Pinpoint the cell where the given text exists, returning its (x, y) midpoint coordinate. 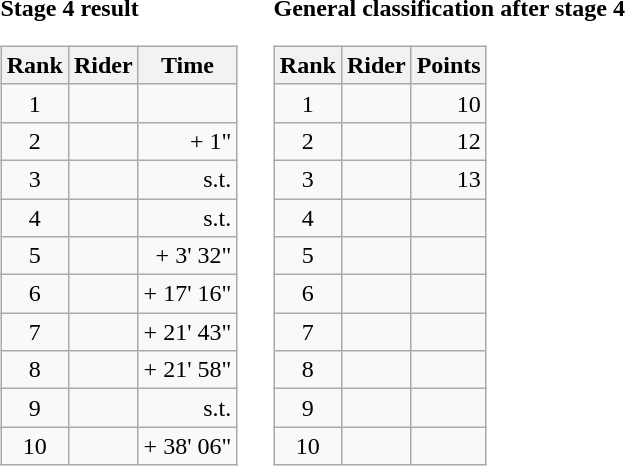
+ 3' 32" (188, 256)
+ 1" (188, 141)
+ 17' 16" (188, 294)
13 (448, 179)
+ 38' 06" (188, 446)
Points (448, 65)
+ 21' 43" (188, 332)
+ 21' 58" (188, 370)
Time (188, 65)
12 (448, 141)
